Scan for the cell matching the given text and deliver its [x, y] coordinate at center. 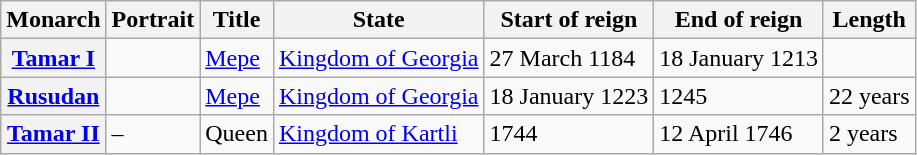
Tamar I [54, 58]
Portrait [153, 20]
– [153, 134]
18 January 1213 [739, 58]
1245 [739, 96]
Length [869, 20]
1744 [569, 134]
2 years [869, 134]
Kingdom of Kartli [378, 134]
End of reign [739, 20]
22 years [869, 96]
12 April 1746 [739, 134]
Monarch [54, 20]
27 March 1184 [569, 58]
Tamar II [54, 134]
Rusudan [54, 96]
Queen [237, 134]
18 January 1223 [569, 96]
Title [237, 20]
Start of reign [569, 20]
State [378, 20]
